Provide the [x, y] coordinate of the cell's center where the given text is located.  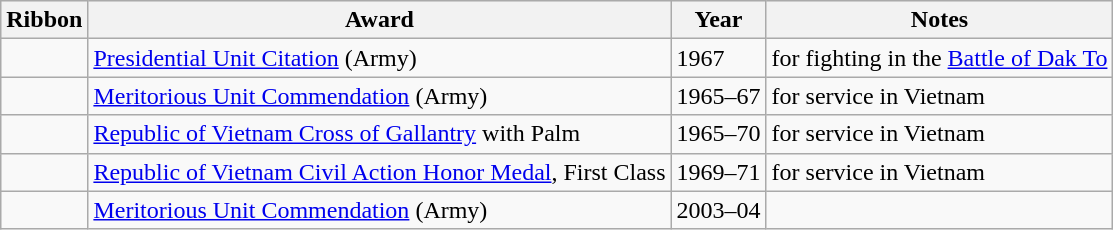
Notes [940, 20]
Award [380, 20]
Republic of Vietnam Civil Action Honor Medal, First Class [380, 172]
1967 [718, 58]
1965–67 [718, 96]
for fighting in the Battle of Dak To [940, 58]
2003–04 [718, 210]
1969–71 [718, 172]
Ribbon [44, 20]
1965–70 [718, 134]
Republic of Vietnam Cross of Gallantry with Palm [380, 134]
Year [718, 20]
Presidential Unit Citation (Army) [380, 58]
